Detect which cell encompasses the target text, then output its [x, y] center coordinate. 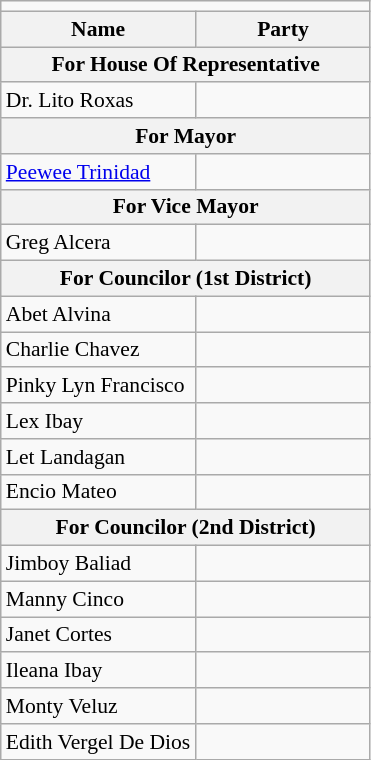
Jimboy Baliad [98, 564]
Janet Cortes [98, 635]
Let Landagan [98, 457]
For House Of Representative [186, 65]
Ileana Ibay [98, 671]
For Councilor (1st District) [186, 279]
Dr. Lito Roxas [98, 101]
For Mayor [186, 136]
Lex Ibay [98, 421]
For Vice Mayor [186, 207]
Abet Alvina [98, 314]
Encio Mateo [98, 492]
Greg Alcera [98, 243]
Charlie Chavez [98, 350]
Monty Veluz [98, 706]
Peewee Trinidad [98, 172]
Name [98, 29]
For Councilor (2nd District) [186, 528]
Pinky Lyn Francisco [98, 386]
Party [282, 29]
Edith Vergel De Dios [98, 742]
Manny Cinco [98, 599]
